Pinpoint the cell where the given text exists, returning its [X, Y] midpoint coordinate. 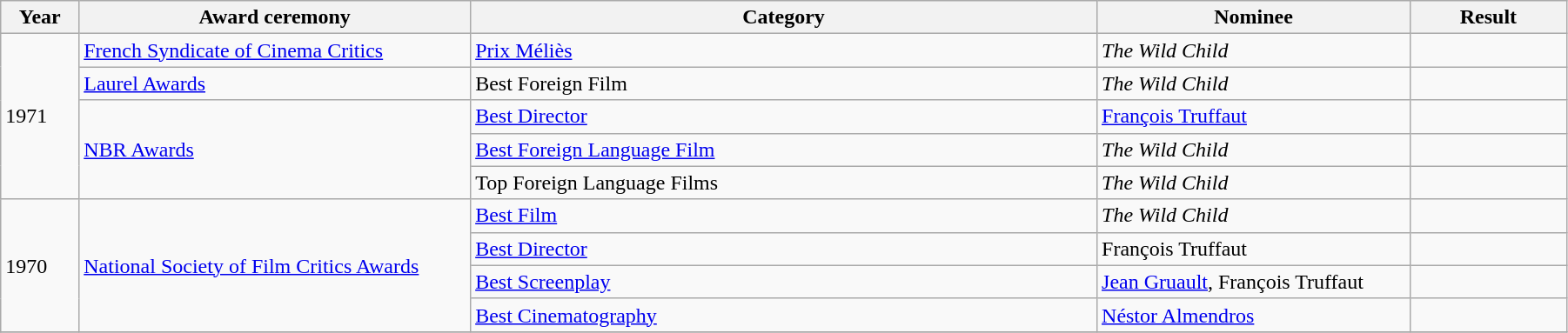
Nominee [1254, 17]
Award ceremony [275, 17]
Result [1488, 17]
National Society of Film Critics Awards [275, 265]
Best Foreign Film [784, 83]
NBR Awards [275, 150]
Néstor Almendros [1254, 315]
Category [784, 17]
Top Foreign Language Films [784, 183]
Best Cinematography [784, 315]
French Syndicate of Cinema Critics [275, 50]
1970 [40, 265]
Year [40, 17]
Jean Gruault, François Truffaut [1254, 282]
Best Film [784, 216]
Best Foreign Language Film [784, 150]
Best Screenplay [784, 282]
Prix Méliès [784, 50]
Laurel Awards [275, 83]
1971 [40, 117]
